Output the (X, Y) coordinate of the center of the cell containing the given text.  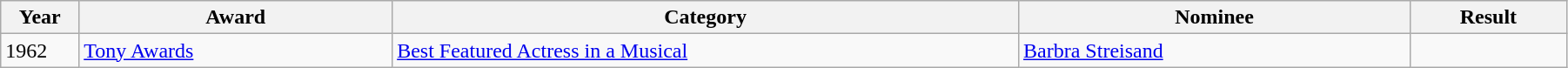
Category (706, 17)
1962 (40, 51)
Award (236, 17)
Year (40, 17)
Nominee (1215, 17)
Result (1488, 17)
Best Featured Actress in a Musical (706, 51)
Barbra Streisand (1215, 51)
Tony Awards (236, 51)
